For the text-containing cell, return its midpoint in [x, y] coordinate format. 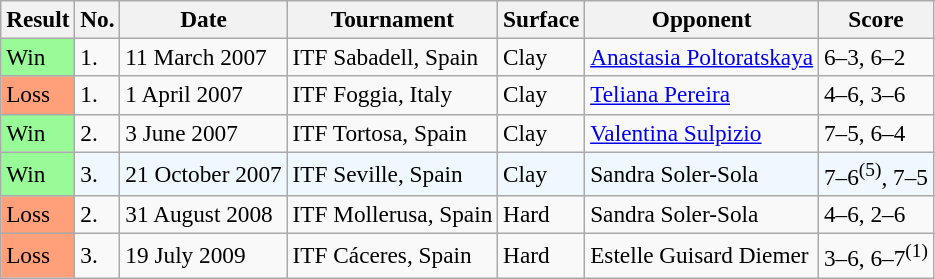
11 March 2007 [204, 57]
Surface [542, 19]
Result [38, 19]
7–5, 6–4 [876, 133]
Opponent [702, 19]
7–6(5), 7–5 [876, 173]
19 July 2009 [204, 255]
3 June 2007 [204, 133]
3–6, 6–7(1) [876, 255]
4–6, 3–6 [876, 95]
Tournament [392, 19]
ITF Mollerusa, Spain [392, 214]
Valentina Sulpizio [702, 133]
Estelle Guisard Diemer [702, 255]
ITF Sabadell, Spain [392, 57]
Date [204, 19]
4–6, 2–6 [876, 214]
Teliana Pereira [702, 95]
ITF Seville, Spain [392, 173]
1 April 2007 [204, 95]
ITF Cáceres, Spain [392, 255]
Anastasia Poltoratskaya [702, 57]
31 August 2008 [204, 214]
Score [876, 19]
21 October 2007 [204, 173]
No. [98, 19]
ITF Tortosa, Spain [392, 133]
6–3, 6–2 [876, 57]
ITF Foggia, Italy [392, 95]
